For the text-containing cell, return its midpoint in (X, Y) coordinate format. 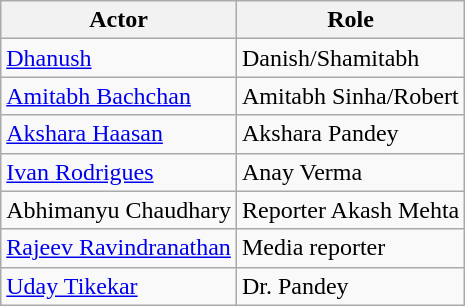
Abhimanyu Chaudhary (119, 210)
Amitabh Sinha/Robert (350, 96)
Amitabh Bachchan (119, 96)
Dhanush (119, 58)
Role (350, 20)
Ivan Rodrigues (119, 172)
Anay Verma (350, 172)
Reporter Akash Mehta (350, 210)
Uday Tikekar (119, 286)
Actor (119, 20)
Rajeev Ravindranathan (119, 248)
Dr. Pandey (350, 286)
Danish/Shamitabh (350, 58)
Media reporter (350, 248)
Akshara Haasan (119, 134)
Akshara Pandey (350, 134)
